Find where the given text appears and provide that cell's center as [x, y] coordinate. 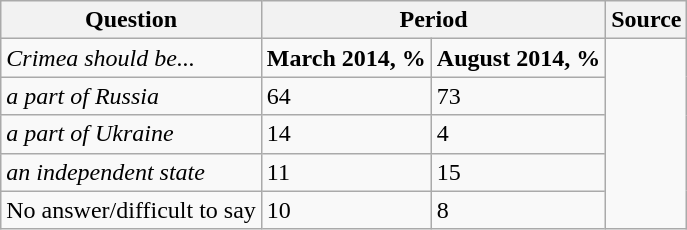
an independent state [132, 172]
Source [646, 20]
March 2014, % [346, 58]
14 [346, 134]
August 2014, % [518, 58]
No answer/difficult to say [132, 210]
73 [518, 96]
8 [518, 210]
Question [132, 20]
64 [346, 96]
4 [518, 134]
11 [346, 172]
10 [346, 210]
Crimea should be... [132, 58]
15 [518, 172]
a part of Ukraine [132, 134]
Period [433, 20]
a part of Russia [132, 96]
